Locate the cell with the specified text and output its [x, y] center coordinate. 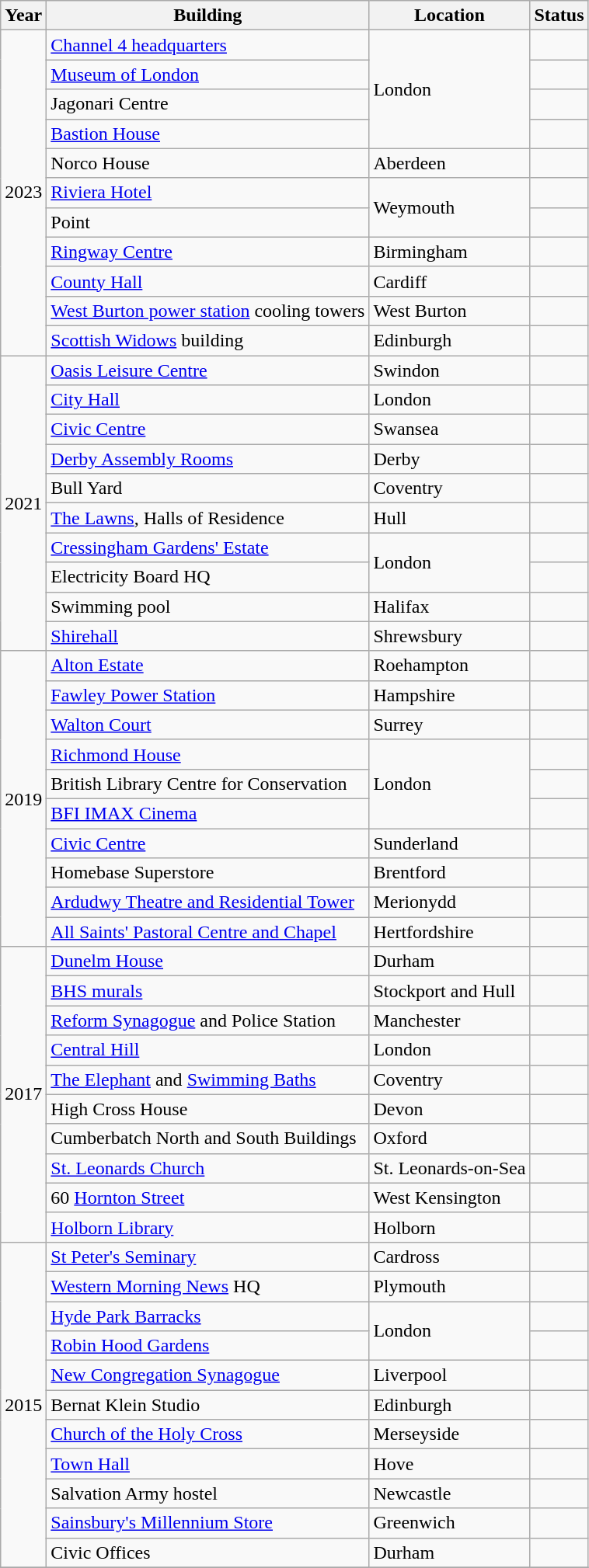
Sunderland [449, 843]
Brentford [449, 873]
Newcastle [449, 1493]
Homebase Superstore [208, 873]
Manchester [449, 1020]
High Cross House [208, 1109]
All Saints' Pastoral Centre and Chapel [208, 932]
BFI IMAX Cinema [208, 813]
Roehampton [449, 666]
Cardross [449, 1257]
Stockport and Hull [449, 991]
West Kensington [449, 1198]
Electricity Board HQ [208, 577]
Surrey [449, 725]
St Peter's Seminary [208, 1257]
The Elephant and Swimming Baths [208, 1080]
Bastion House [208, 134]
Derby Assembly Rooms [208, 459]
Richmond House [208, 754]
Derby [449, 459]
Aberdeen [449, 163]
West Burton [449, 311]
Norco House [208, 163]
2021 [23, 503]
Holborn Library [208, 1227]
Fawley Power Station [208, 695]
Location [449, 16]
Oxford [449, 1139]
Hull [449, 518]
Town Hall [208, 1464]
Hyde Park Barracks [208, 1316]
60 Hornton Street [208, 1198]
Alton Estate [208, 666]
Building [208, 16]
Walton Court [208, 725]
Museum of London [208, 75]
Central Hill [208, 1050]
Bull Yard [208, 488]
Halifax [449, 607]
Cardiff [449, 281]
Swindon [449, 370]
Holborn [449, 1227]
The Lawns, Halls of Residence [208, 518]
Riviera Hotel [208, 193]
Cumberbatch North and South Buildings [208, 1139]
Liverpool [449, 1375]
2017 [23, 1095]
Bernat Klein Studio [208, 1405]
Greenwich [449, 1523]
St. Leonards Church [208, 1168]
Shrewsbury [449, 636]
Civic Offices [208, 1552]
City Hall [208, 400]
Dunelm House [208, 961]
BHS murals [208, 991]
Shirehall [208, 636]
West Burton power station cooling towers [208, 311]
Salvation Army hostel [208, 1493]
Year [23, 16]
New Congregation Synagogue [208, 1375]
Merionydd [449, 902]
Scottish Widows building [208, 340]
Hove [449, 1464]
Western Morning News HQ [208, 1286]
Channel 4 headquarters [208, 45]
St. Leonards-on-Sea [449, 1168]
Cressingham Gardens' Estate [208, 548]
Plymouth [449, 1286]
2019 [23, 798]
Status [559, 16]
Point [208, 222]
Jagonari Centre [208, 104]
Swimming pool [208, 607]
Devon [449, 1109]
Merseyside [449, 1434]
Robin Hood Gardens [208, 1346]
Birmingham [449, 252]
Weymouth [449, 207]
Sainsbury's Millennium Store [208, 1523]
Oasis Leisure Centre [208, 370]
Ardudwy Theatre and Residential Tower [208, 902]
Church of the Holy Cross [208, 1434]
Ringway Centre [208, 252]
British Library Centre for Conservation [208, 784]
County Hall [208, 281]
2015 [23, 1404]
Swansea [449, 429]
2023 [23, 193]
Reform Synagogue and Police Station [208, 1020]
Hertfordshire [449, 932]
Hampshire [449, 695]
